From the cell containing the given text, extract its center point as [x, y] coordinate. 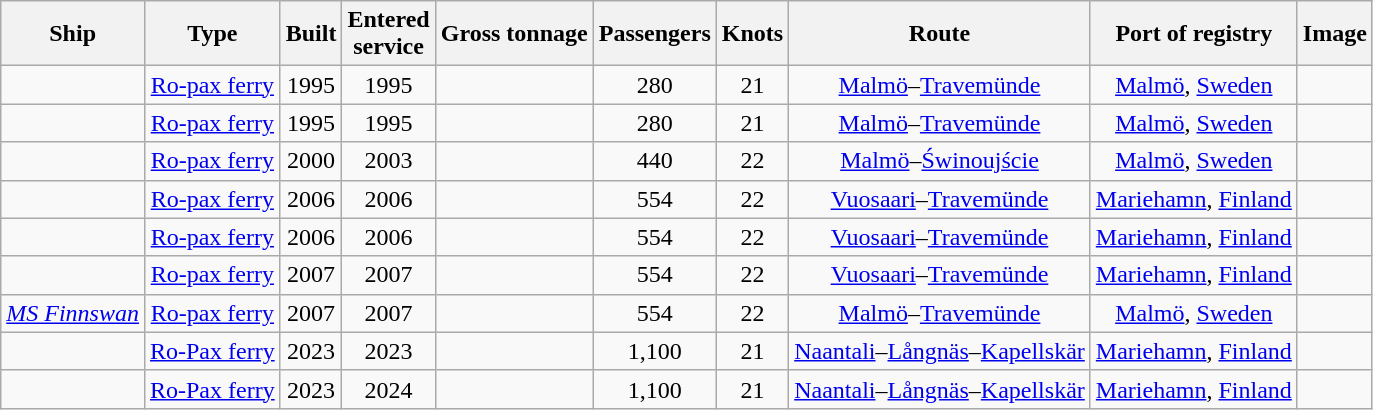
Gross tonnage [514, 34]
Port of registry [1194, 34]
MS Finnswan [73, 313]
Built [311, 34]
Passengers [654, 34]
2024 [388, 389]
Malmö–Świnoujście [940, 161]
Image [1334, 34]
Enteredservice [388, 34]
Knots [752, 34]
440 [654, 161]
2000 [311, 161]
2003 [388, 161]
Type [212, 34]
Ship [73, 34]
Route [940, 34]
